Identify which cell holds the provided text, then report its [X, Y] central coordinate. 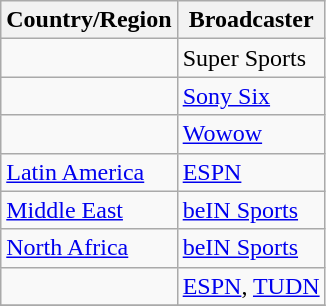
Sony Six [251, 96]
North Africa [89, 248]
ESPN, TUDN [251, 286]
Country/Region [89, 20]
Broadcaster [251, 20]
ESPN [251, 172]
Wowow [251, 134]
Latin America [89, 172]
Middle East [89, 210]
Super Sports [251, 58]
